Extract the [x, y] coordinate from the center of the cell holding the provided text.  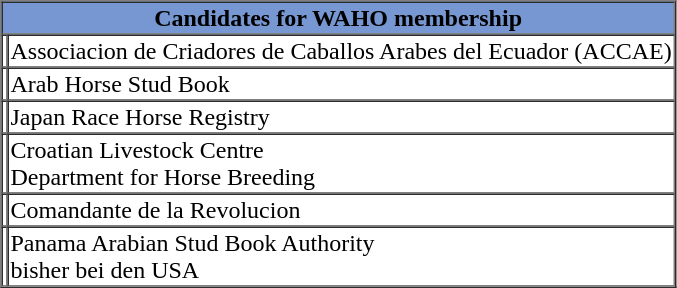
Comandante de la Revolucion [342, 210]
Croatian Livestock Centre Department for Horse Breeding [342, 164]
Associacion de Criadores de Caballos Arabes del Ecuador (ACCAE) [342, 50]
Panama Arabian Stud Book Authority bisher bei den USA [342, 256]
Candidates for WAHO membership [338, 18]
Japan Race Horse Registry [342, 116]
Arab Horse Stud Book [342, 84]
